Locate the cell with the specified text and output its (X, Y) center coordinate. 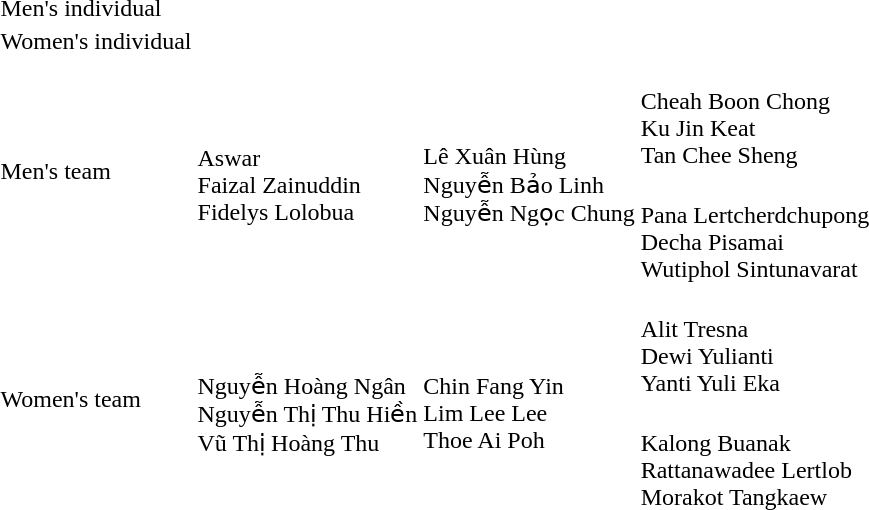
Lê Xuân HùngNguyễn Bảo LinhNguyễn Ngọc Chung (529, 172)
AswarFaizal ZainuddinFidelys Lolobua (308, 172)
